For the text-containing cell, return its midpoint in [X, Y] coordinate format. 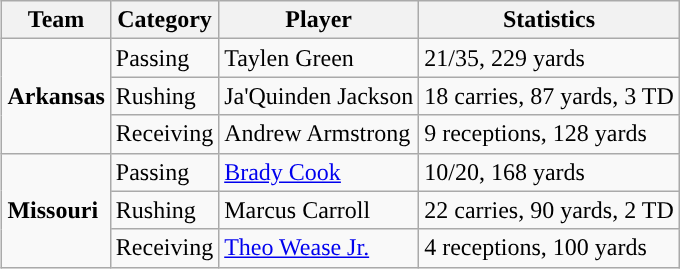
Arkansas [56, 96]
Andrew Armstrong [319, 134]
Taylen Green [319, 58]
Team [56, 20]
9 receptions, 128 yards [550, 134]
Brady Cook [319, 172]
4 receptions, 100 yards [550, 248]
10/20, 168 yards [550, 172]
22 carries, 90 yards, 2 TD [550, 210]
18 carries, 87 yards, 3 TD [550, 96]
Ja'Quinden Jackson [319, 96]
Category [164, 20]
Missouri [56, 210]
21/35, 229 yards [550, 58]
Statistics [550, 20]
Theo Wease Jr. [319, 248]
Player [319, 20]
Marcus Carroll [319, 210]
